Return (x, y) of the center of cell containing provided text 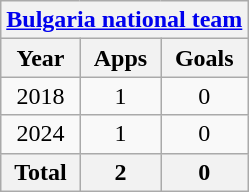
Bulgaria national team (124, 20)
2 (120, 172)
2024 (40, 134)
Goals (204, 58)
Year (40, 58)
Total (40, 172)
2018 (40, 96)
Apps (120, 58)
